Find where the given text appears and provide that cell's center as [x, y] coordinate. 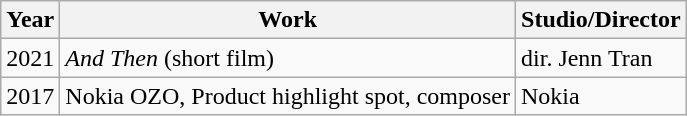
Studio/Director [602, 20]
Work [288, 20]
Nokia [602, 96]
2017 [30, 96]
2021 [30, 58]
dir. Jenn Tran [602, 58]
Year [30, 20]
And Then (short film) [288, 58]
Nokia OZO, Product highlight spot, composer [288, 96]
